Identify which cell holds the provided text, then report its [x, y] central coordinate. 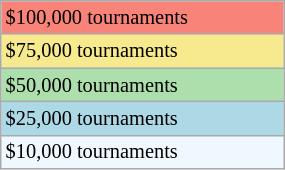
$25,000 tournaments [142, 118]
$50,000 tournaments [142, 85]
$75,000 tournaments [142, 51]
$100,000 tournaments [142, 17]
$10,000 tournaments [142, 152]
